Search for the cell housing the specified text and yield its [x, y] center coordinate. 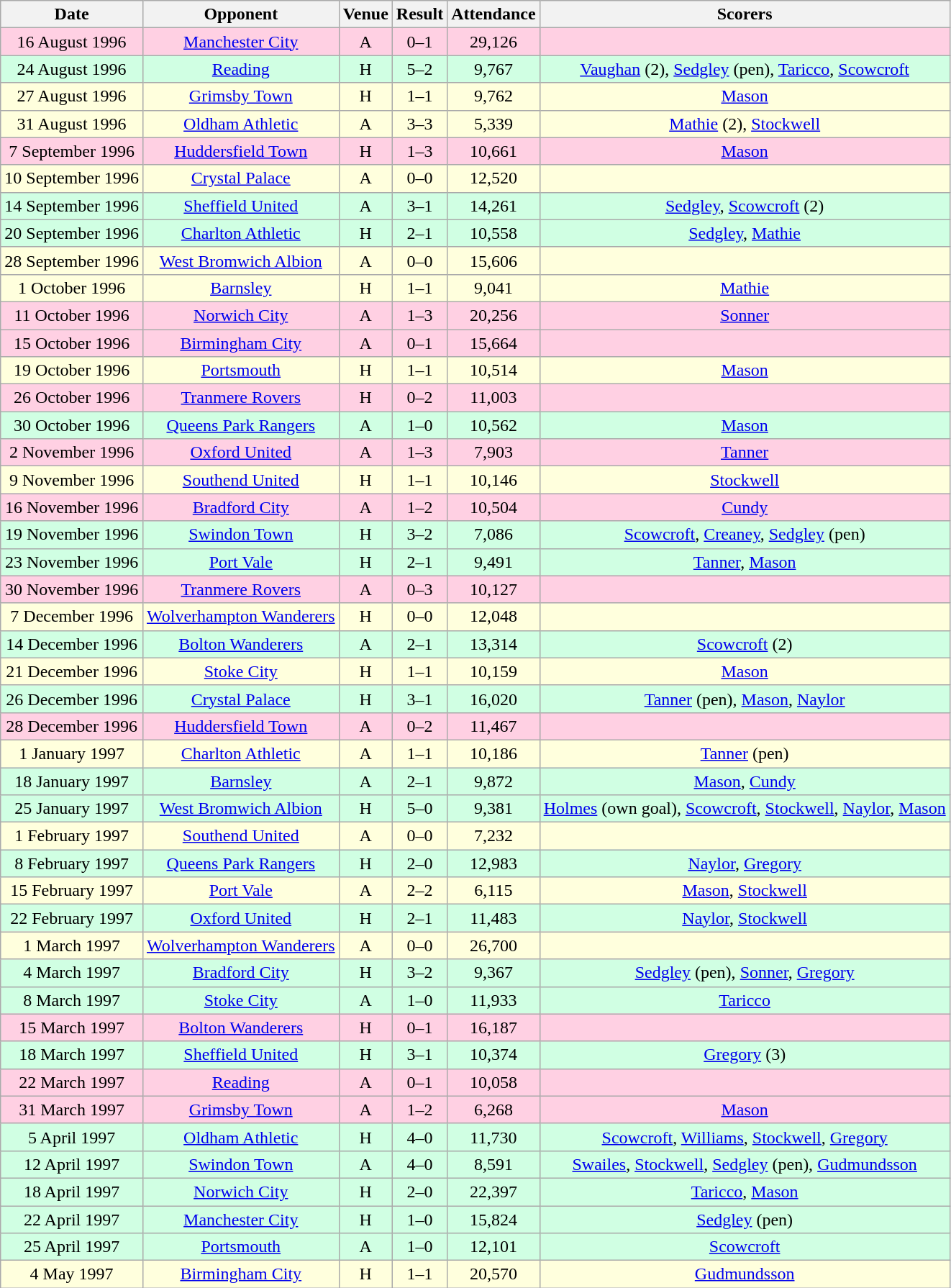
18 January 1997 [72, 781]
8,591 [493, 1164]
Date [72, 14]
2 November 1996 [72, 453]
Holmes (own goal), Scowcroft, Stockwell, Naylor, Mason [745, 809]
Sedgley (pen) [745, 1220]
19 October 1996 [72, 371]
21 December 1996 [72, 671]
5 April 1997 [72, 1137]
10,562 [493, 425]
Mason, Stockwell [745, 891]
9,041 [493, 288]
10,159 [493, 671]
1 October 1996 [72, 288]
10 September 1996 [72, 178]
10,186 [493, 753]
Sedgley (pen), Sonner, Gregory [745, 973]
1 February 1997 [72, 836]
20 September 1996 [72, 233]
Naylor, Stockwell [745, 918]
26 October 1996 [72, 398]
Taricco [745, 1000]
Venue [365, 14]
11,467 [493, 726]
7 September 1996 [72, 151]
11,003 [493, 398]
9,491 [493, 562]
15,664 [493, 343]
31 March 1997 [72, 1110]
8 February 1997 [72, 863]
Mathie (2), Stockwell [745, 124]
23 November 1996 [72, 562]
10,058 [493, 1082]
0–3 [419, 589]
5–2 [419, 69]
Tanner, Mason [745, 562]
Tanner (pen) [745, 753]
Swailes, Stockwell, Sedgley (pen), Gudmundsson [745, 1164]
12 April 1997 [72, 1164]
14,261 [493, 206]
Result [419, 14]
14 December 1996 [72, 644]
24 August 1996 [72, 69]
27 August 1996 [72, 96]
Cundy [745, 507]
22 April 1997 [72, 1220]
30 October 1996 [72, 425]
15 February 1997 [72, 891]
Scorers [745, 14]
22 March 1997 [72, 1082]
20,256 [493, 315]
9,767 [493, 69]
20,570 [493, 1274]
11,483 [493, 918]
1 January 1997 [72, 753]
31 August 1996 [72, 124]
15 October 1996 [72, 343]
7,232 [493, 836]
14 September 1996 [72, 206]
19 November 1996 [72, 535]
12,983 [493, 863]
12,520 [493, 178]
Vaughan (2), Sedgley (pen), Taricco, Scowcroft [745, 69]
30 November 1996 [72, 589]
15 March 1997 [72, 1028]
3–3 [419, 124]
10,127 [493, 589]
Mathie [745, 288]
10,504 [493, 507]
13,314 [493, 644]
Attendance [493, 14]
2–2 [419, 891]
Scowcroft, Williams, Stockwell, Gregory [745, 1137]
26,700 [493, 945]
8 March 1997 [72, 1000]
11,933 [493, 1000]
12,048 [493, 617]
Scowcroft (2) [745, 644]
25 April 1997 [72, 1247]
16,187 [493, 1028]
9,367 [493, 973]
Gregory (3) [745, 1055]
9 November 1996 [72, 480]
7,903 [493, 453]
18 March 1997 [72, 1055]
18 April 1997 [72, 1192]
15,606 [493, 260]
Sonner [745, 315]
5–0 [419, 809]
22,397 [493, 1192]
Scowcroft [745, 1247]
Gudmundsson [745, 1274]
Opponent [240, 14]
10,374 [493, 1055]
26 December 1996 [72, 699]
Sedgley, Scowcroft (2) [745, 206]
Scowcroft, Creaney, Sedgley (pen) [745, 535]
16 August 1996 [72, 42]
9,762 [493, 96]
5,339 [493, 124]
4 March 1997 [72, 973]
28 September 1996 [72, 260]
Tanner (pen), Mason, Naylor [745, 699]
9,872 [493, 781]
Naylor, Gregory [745, 863]
4 May 1997 [72, 1274]
11,730 [493, 1137]
29,126 [493, 42]
10,558 [493, 233]
22 February 1997 [72, 918]
11 October 1996 [72, 315]
25 January 1997 [72, 809]
Sedgley, Mathie [745, 233]
9,381 [493, 809]
7 December 1996 [72, 617]
16,020 [493, 699]
Taricco, Mason [745, 1192]
15,824 [493, 1220]
10,514 [493, 371]
Mason, Cundy [745, 781]
Stockwell [745, 480]
16 November 1996 [72, 507]
7,086 [493, 535]
10,661 [493, 151]
Tanner [745, 453]
1 March 1997 [72, 945]
6,268 [493, 1110]
28 December 1996 [72, 726]
10,146 [493, 480]
6,115 [493, 891]
12,101 [493, 1247]
